Extract the [X, Y] coordinate from the center of the cell holding the provided text.  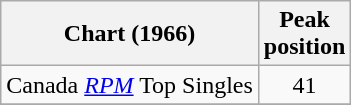
Canada RPM Top Singles [130, 85]
41 [304, 85]
Chart (1966) [130, 34]
Peakposition [304, 34]
